Extract the (X, Y) coordinate from the center of the cell holding the provided text.  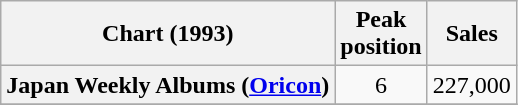
Chart (1993) (168, 34)
Japan Weekly Albums (Oricon) (168, 85)
Peakposition (381, 34)
Sales (472, 34)
227,000 (472, 85)
6 (381, 85)
